Extract the (X, Y) coordinate from the center of the cell holding the provided text.  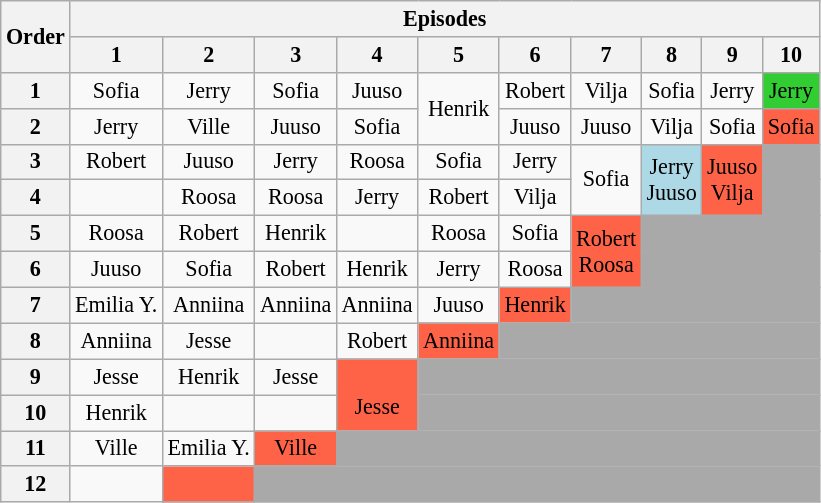
Episodes (445, 18)
Order (36, 36)
RobertRoosa (606, 251)
JuusoVilja (732, 180)
JerryJuuso (672, 180)
12 (36, 484)
11 (36, 448)
